For the text-containing cell, return its midpoint in [X, Y] coordinate format. 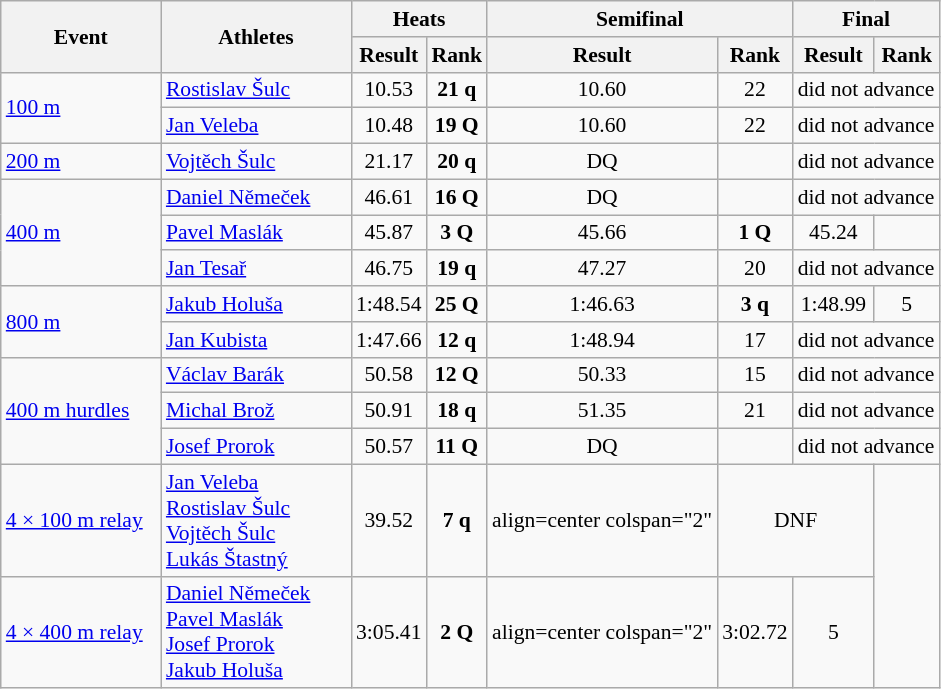
50.58 [388, 375]
10.48 [388, 126]
21 q [456, 90]
1:48.54 [388, 304]
10.53 [388, 90]
45.87 [388, 233]
Rostislav Šulc [256, 90]
18 q [456, 411]
Heats [419, 19]
1 Q [754, 233]
Athletes [256, 36]
Final [866, 19]
17 [754, 340]
Jan Veleba [256, 126]
1:47.66 [388, 340]
2 Q [456, 632]
Semifinal [640, 19]
11 Q [456, 447]
47.27 [602, 269]
46.61 [388, 197]
45.66 [602, 233]
20 q [456, 162]
200 m [81, 162]
4 × 400 m relay [81, 632]
400 m [81, 232]
4 × 100 m relay [81, 520]
21 [754, 411]
16 Q [456, 197]
Jan Kubista [256, 340]
Pavel Maslák [256, 233]
400 m hurdles [81, 410]
3:02.72 [754, 632]
800 m [81, 322]
Václav Barák [256, 375]
50.33 [602, 375]
Jan VelebaRostislav ŠulcVojtěch ŠulcLukás Štastný [256, 520]
12 q [456, 340]
20 [754, 269]
15 [754, 375]
45.24 [834, 233]
39.52 [388, 520]
51.35 [602, 411]
DNF [796, 520]
Daniel NěmečekPavel MaslákJosef ProrokJakub Holuša [256, 632]
12 Q [456, 375]
46.75 [388, 269]
Vojtěch Šulc [256, 162]
Michal Brož [256, 411]
50.91 [388, 411]
Event [81, 36]
1:48.99 [834, 304]
3 q [754, 304]
50.57 [388, 447]
Jakub Holuša [256, 304]
7 q [456, 520]
Daniel Němeček [256, 197]
Josef Prorok [256, 447]
100 m [81, 108]
3:05.41 [388, 632]
19 q [456, 269]
3 Q [456, 233]
19 Q [456, 126]
Jan Tesař [256, 269]
21.17 [388, 162]
1:46.63 [602, 304]
25 Q [456, 304]
1:48.94 [602, 340]
